Scan for the cell matching the given text and deliver its [X, Y] coordinate at center. 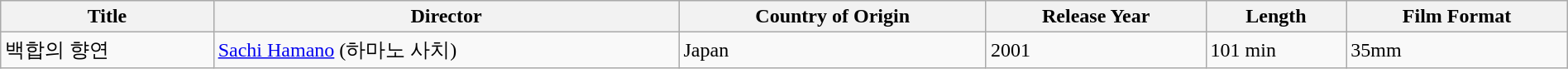
백합의 향연 [108, 50]
Length [1276, 17]
2001 [1096, 50]
Country of Origin [832, 17]
Title [108, 17]
Director [447, 17]
Japan [832, 50]
Film Format [1457, 17]
101 min [1276, 50]
Release Year [1096, 17]
Sachi Hamano (하마노 사치) [447, 50]
35mm [1457, 50]
